For the text-containing cell, return its midpoint in (x, y) coordinate format. 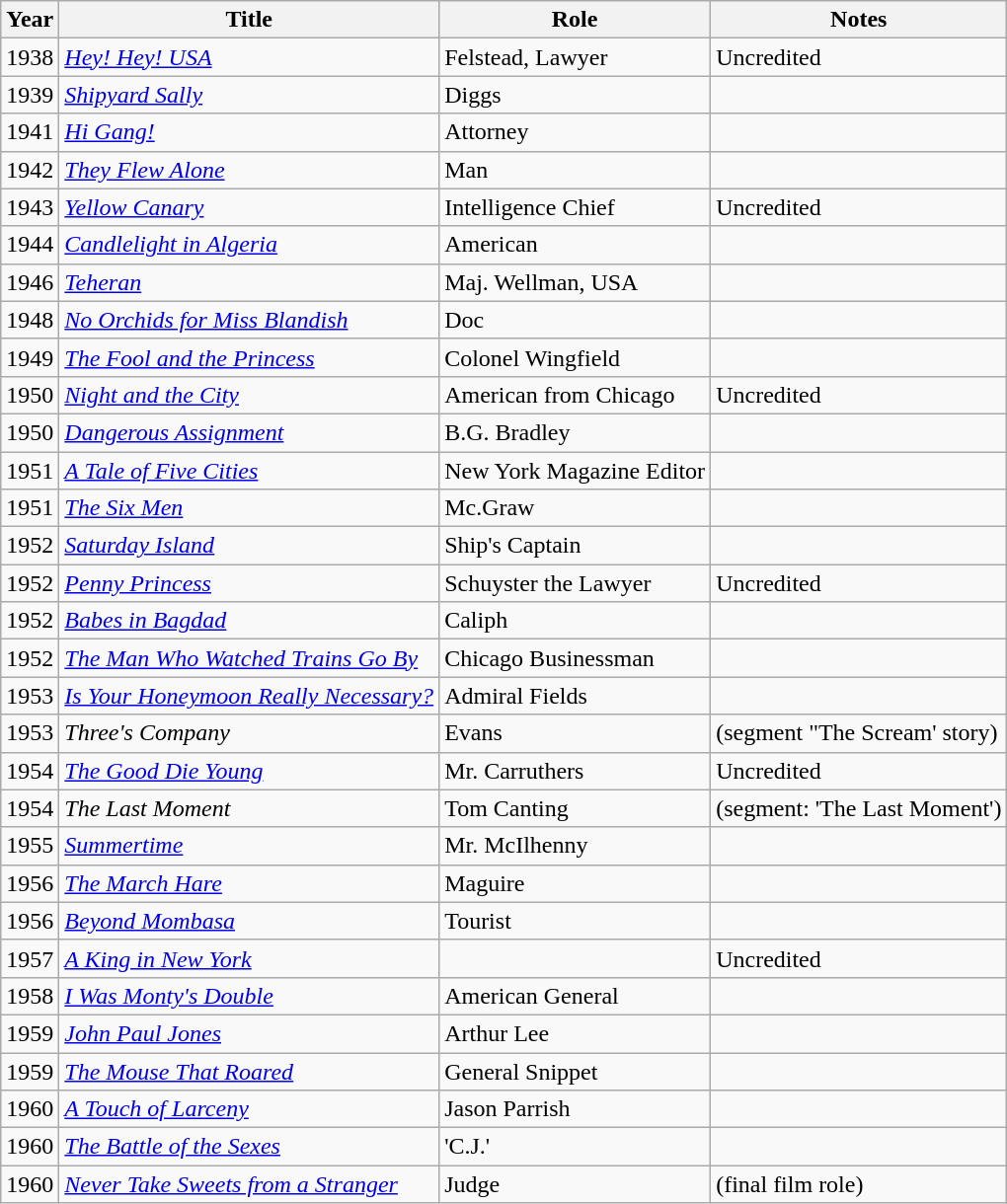
Shipyard Sally (249, 95)
Mc.Graw (575, 508)
Maguire (575, 883)
No Orchids for Miss Blandish (249, 320)
The Good Die Young (249, 771)
Tourist (575, 921)
Arthur Lee (575, 1033)
Never Take Sweets from a Stranger (249, 1184)
The Battle of the Sexes (249, 1147)
Doc (575, 320)
Attorney (575, 132)
Summertime (249, 846)
Judge (575, 1184)
Felstead, Lawyer (575, 57)
Ship's Captain (575, 546)
1939 (30, 95)
American (575, 245)
Babes in Bagdad (249, 621)
Intelligence Chief (575, 207)
They Flew Alone (249, 170)
Maj. Wellman, USA (575, 282)
Evans (575, 733)
The Mouse That Roared (249, 1071)
Yellow Canary (249, 207)
A King in New York (249, 958)
Notes (859, 20)
The Six Men (249, 508)
Chicago Businessman (575, 658)
Colonel Wingfield (575, 357)
(segment: 'The Last Moment') (859, 808)
Candlelight in Algeria (249, 245)
(final film role) (859, 1184)
A Touch of Larceny (249, 1109)
Night and the City (249, 395)
New York Magazine Editor (575, 471)
Mr. Carruthers (575, 771)
The March Hare (249, 883)
Is Your Honeymoon Really Necessary? (249, 696)
1946 (30, 282)
Year (30, 20)
Beyond Mombasa (249, 921)
1957 (30, 958)
The Fool and the Princess (249, 357)
The Man Who Watched Trains Go By (249, 658)
American from Chicago (575, 395)
1955 (30, 846)
Penny Princess (249, 583)
Mr. McIlhenny (575, 846)
1948 (30, 320)
Teheran (249, 282)
Diggs (575, 95)
1949 (30, 357)
1958 (30, 996)
1943 (30, 207)
The Last Moment (249, 808)
(segment "The Scream' story) (859, 733)
Schuyster the Lawyer (575, 583)
Title (249, 20)
1942 (30, 170)
1941 (30, 132)
Admiral Fields (575, 696)
Three's Company (249, 733)
Dangerous Assignment (249, 432)
Hi Gang! (249, 132)
Saturday Island (249, 546)
American General (575, 996)
Tom Canting (575, 808)
1938 (30, 57)
B.G. Bradley (575, 432)
John Paul Jones (249, 1033)
Role (575, 20)
Caliph (575, 621)
I Was Monty's Double (249, 996)
Man (575, 170)
Hey! Hey! USA (249, 57)
'C.J.' (575, 1147)
1944 (30, 245)
Jason Parrish (575, 1109)
General Snippet (575, 1071)
A Tale of Five Cities (249, 471)
